Locate the cell with the specified text and output its [x, y] center coordinate. 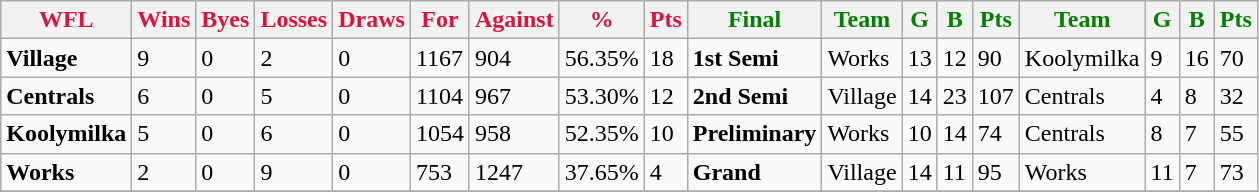
13 [920, 58]
% [602, 20]
Against [514, 20]
Grand [754, 172]
For [440, 20]
753 [440, 172]
56.35% [602, 58]
52.35% [602, 134]
74 [996, 134]
1167 [440, 58]
Wins [164, 20]
2nd Semi [754, 96]
90 [996, 58]
Final [754, 20]
958 [514, 134]
Byes [226, 20]
16 [1196, 58]
1054 [440, 134]
Losses [294, 20]
904 [514, 58]
Preliminary [754, 134]
1247 [514, 172]
1104 [440, 96]
37.65% [602, 172]
107 [996, 96]
95 [996, 172]
Draws [372, 20]
70 [1236, 58]
55 [1236, 134]
967 [514, 96]
73 [1236, 172]
WFL [66, 20]
23 [954, 96]
53.30% [602, 96]
1st Semi [754, 58]
32 [1236, 96]
18 [666, 58]
